Scan for the cell matching the given text and deliver its (x, y) coordinate at center. 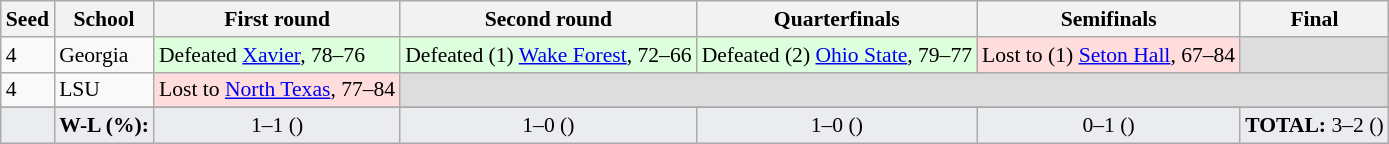
1–1 () (277, 126)
Defeated (1) Wake Forest, 72–66 (548, 55)
Quarterfinals (837, 19)
Georgia (104, 55)
Seed (28, 19)
Lost to North Texas, 77–84 (277, 90)
Defeated Xavier, 78–76 (277, 55)
Semifinals (1108, 19)
Defeated (2) Ohio State, 79–77 (837, 55)
Final (1314, 19)
TOTAL: 3–2 () (1314, 126)
0–1 () (1108, 126)
Lost to (1) Seton Hall, 67–84 (1108, 55)
First round (277, 19)
Second round (548, 19)
W-L (%): (104, 126)
LSU (104, 90)
School (104, 19)
